Pinpoint the cell where the given text exists, returning its (X, Y) midpoint coordinate. 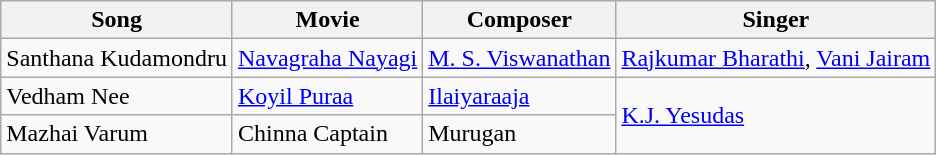
Murugan (520, 134)
Song (117, 20)
M. S. Viswanathan (520, 58)
Singer (776, 20)
Mazhai Varum (117, 134)
Santhana Kudamondru (117, 58)
Composer (520, 20)
Movie (327, 20)
Navagraha Nayagi (327, 58)
Chinna Captain (327, 134)
Vedham Nee (117, 96)
Rajkumar Bharathi, Vani Jairam (776, 58)
Koyil Puraa (327, 96)
K.J. Yesudas (776, 115)
Ilaiyaraaja (520, 96)
